Return [X, Y] of the center of cell containing provided text 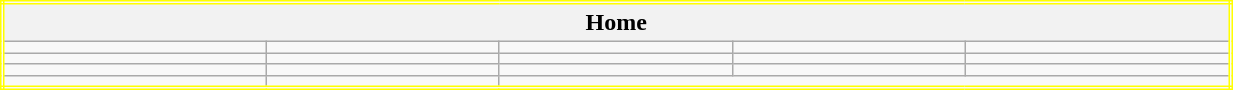
Home [616, 22]
